Output the (X, Y) coordinate of the center of the cell containing the given text.  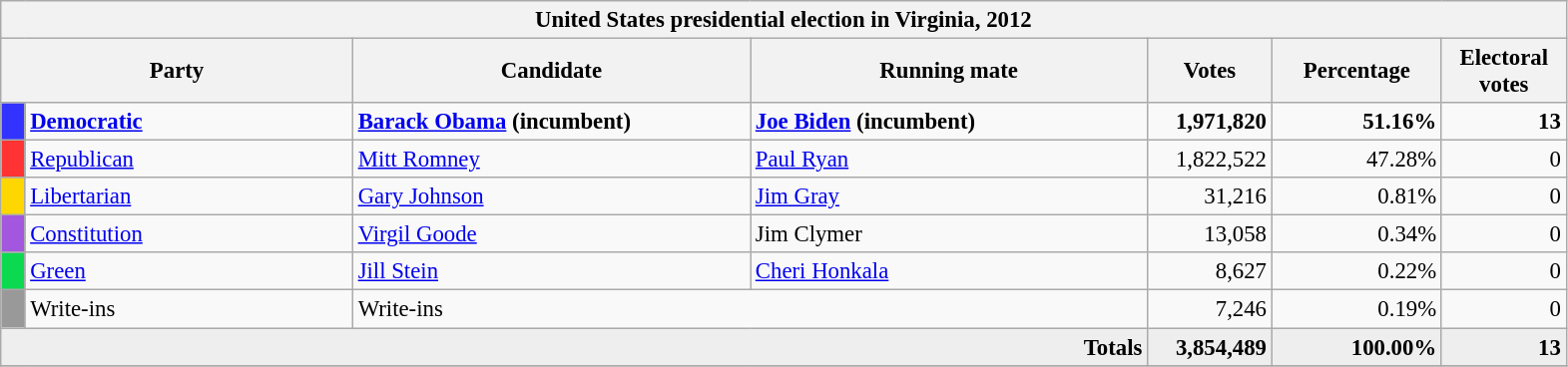
Mitt Romney (551, 160)
Jim Gray (949, 196)
1,971,820 (1210, 122)
47.28% (1356, 160)
United States presidential election in Virginia, 2012 (784, 20)
0.34% (1356, 234)
Democratic (189, 122)
13,058 (1210, 234)
Virgil Goode (551, 234)
51.16% (1356, 122)
0.19% (1356, 309)
Jill Stein (551, 272)
Candidate (551, 72)
0.22% (1356, 272)
Libertarian (189, 196)
31,216 (1210, 196)
8,627 (1210, 272)
Green (189, 272)
100.00% (1356, 347)
0.81% (1356, 196)
Constitution (189, 234)
Joe Biden (incumbent) (949, 122)
7,246 (1210, 309)
1,822,522 (1210, 160)
Percentage (1356, 72)
Gary Johnson (551, 196)
Running mate (949, 72)
Jim Clymer (949, 234)
Republican (189, 160)
Cheri Honkala (949, 272)
Electoral votes (1503, 72)
Votes (1210, 72)
Party (178, 72)
3,854,489 (1210, 347)
Barack Obama (incumbent) (551, 122)
Totals (575, 347)
Paul Ryan (949, 160)
